From the cell containing the given text, extract its center point as [X, Y] coordinate. 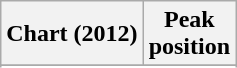
Chart (2012) [72, 34]
Peakposition [189, 34]
